Determine the [X, Y] coordinate at the center of the cell enclosing the given text.  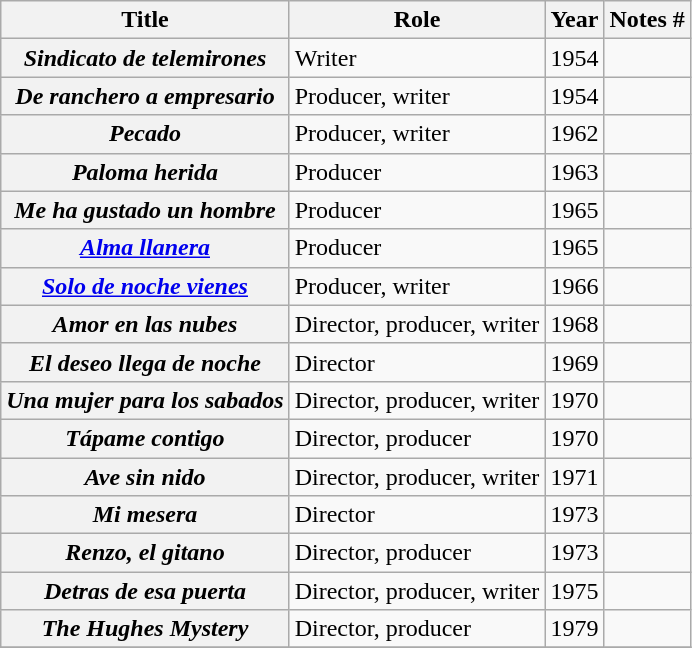
Notes # [647, 20]
Una mujer para los sabados [145, 400]
The Hughes Mystery [145, 629]
1969 [574, 362]
De ranchero a empresario [145, 96]
Title [145, 20]
1975 [574, 591]
El deseo llega de noche [145, 362]
1979 [574, 629]
1962 [574, 134]
Ave sin nido [145, 477]
Solo de noche vienes [145, 286]
Pecado [145, 134]
Year [574, 20]
1966 [574, 286]
Detras de esa puerta [145, 591]
1971 [574, 477]
Paloma herida [145, 172]
Alma llanera [145, 248]
1968 [574, 324]
Renzo, el gitano [145, 553]
Writer [417, 58]
Mi mesera [145, 515]
Tápame contigo [145, 438]
Role [417, 20]
Me ha gustado un hombre [145, 210]
Amor en las nubes [145, 324]
Sindicato de telemirones [145, 58]
1963 [574, 172]
